Identify which cell holds the provided text, then report its (x, y) central coordinate. 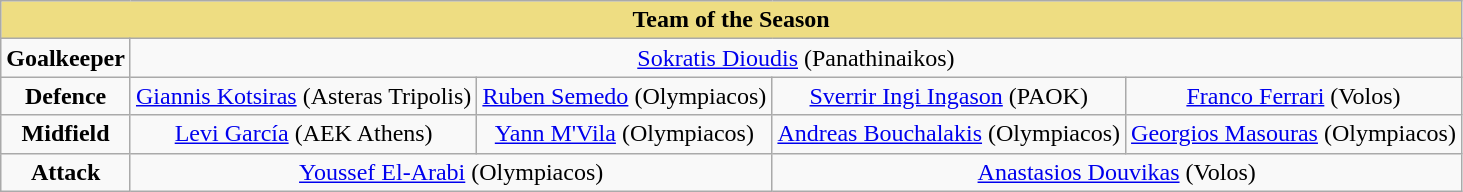
Yann M'Vila (Olympiacos) (624, 134)
Franco Ferrari (Volos) (1294, 96)
Midfield (66, 134)
Anastasios Douvikas (Volos) (1117, 172)
Ruben Semedo (Olympiacos) (624, 96)
Team of the Season (732, 20)
Youssef El-Arabi (Olympiacos) (450, 172)
Georgios Masouras (Olympiacos) (1294, 134)
Sverrir Ingi Ingason (PAOK) (949, 96)
Andreas Bouchalakis (Olympiacos) (949, 134)
Giannis Kotsiras (Asteras Tripolis) (303, 96)
Sokratis Dioudis (Panathinaikos) (796, 58)
Levi García (AEK Athens) (303, 134)
Attack (66, 172)
Defence (66, 96)
Goalkeeper (66, 58)
